Pinpoint the cell where the given text exists, returning its (X, Y) midpoint coordinate. 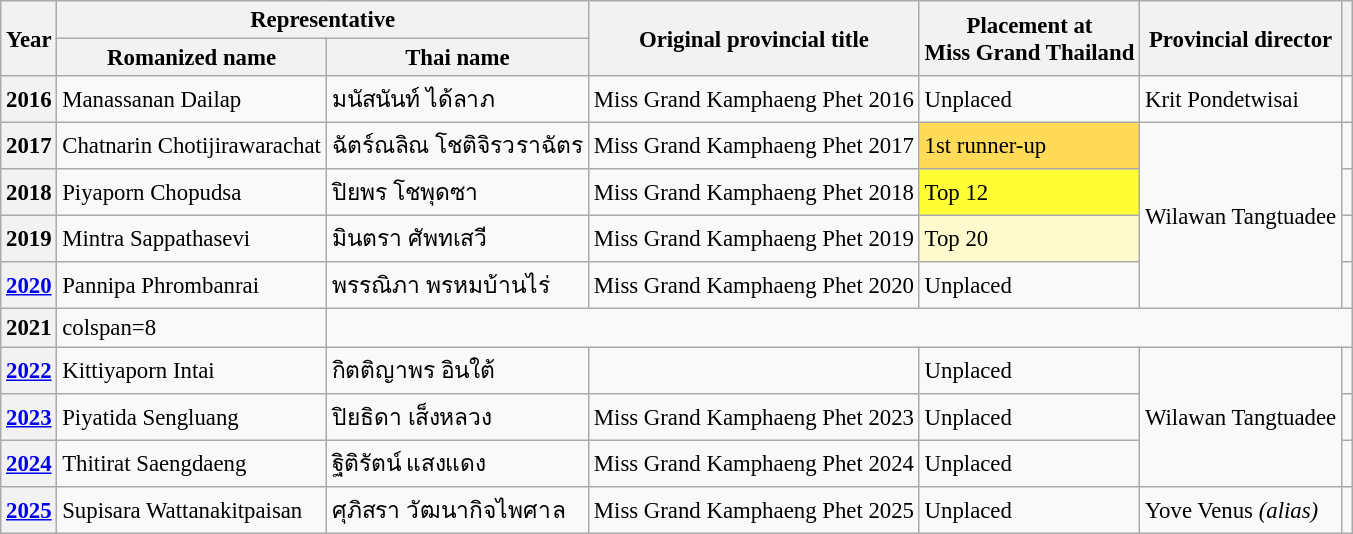
Piyatida Sengluang (192, 416)
Miss Grand Kamphaeng Phet 2023 (754, 416)
Thai name (457, 58)
ปิยพร โชพุดซา (457, 192)
Romanized name (192, 58)
Provincial director (1241, 38)
2021 (29, 328)
Representative (323, 20)
2016 (29, 100)
Mintra Sappathasevi (192, 240)
2020 (29, 286)
2022 (29, 370)
ฐิติรัตน์ แสงแดง (457, 464)
2017 (29, 146)
Miss Grand Kamphaeng Phet 2018 (754, 192)
Miss Grand Kamphaeng Phet 2019 (754, 240)
Top 20 (1029, 240)
Miss Grand Kamphaeng Phet 2024 (754, 464)
2024 (29, 464)
2019 (29, 240)
Manassanan Dailap (192, 100)
พรรณิภา พรหมบ้านไร่ (457, 286)
2025 (29, 510)
ศุภิสรา วัฒนากิจไพศาล (457, 510)
Krit Pondetwisai (1241, 100)
Original provincial title (754, 38)
Miss Grand Kamphaeng Phet 2017 (754, 146)
มนัสนันท์ ได้ลาภ (457, 100)
Placement atMiss Grand Thailand (1029, 38)
มินตรา ศัพทเสวี (457, 240)
colspan=8 (192, 328)
2023 (29, 416)
Yove Venus (alias) (1241, 510)
Thitirat Saengdaeng (192, 464)
Supisara Wattanakitpaisan (192, 510)
Year (29, 38)
Miss Grand Kamphaeng Phet 2020 (754, 286)
ฉัตร์ณลิณ โชติจิรวราฉัตร (457, 146)
Miss Grand Kamphaeng Phet 2025 (754, 510)
2018 (29, 192)
Chatnarin Chotijirawarachat (192, 146)
Pannipa Phrombanrai (192, 286)
ปิยธิดา เส็งหลวง (457, 416)
Piyaporn Chopudsa (192, 192)
1st runner-up (1029, 146)
Kittiyaporn Intai (192, 370)
Top 12 (1029, 192)
Miss Grand Kamphaeng Phet 2016 (754, 100)
กิตติญาพร อินใต้ (457, 370)
